Determine the [x, y] coordinate at the center of the cell enclosing the given text.  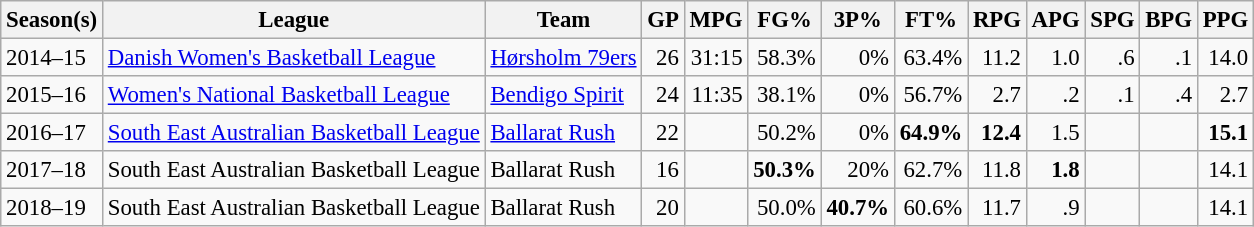
FT% [930, 20]
2014–15 [52, 58]
24 [663, 95]
PPG [1225, 20]
MPG [716, 20]
56.7% [930, 95]
1.5 [1056, 133]
64.9% [930, 133]
50.0% [784, 208]
11:35 [716, 95]
2018–19 [52, 208]
Hørsholm 79ers [564, 58]
.9 [1056, 208]
40.7% [858, 208]
GP [663, 20]
RPG [998, 20]
2016–17 [52, 133]
.2 [1056, 95]
58.3% [784, 58]
62.7% [930, 170]
FG% [784, 20]
.6 [1112, 58]
20 [663, 208]
31:15 [716, 58]
SPG [1112, 20]
20% [858, 170]
16 [663, 170]
.4 [1168, 95]
Bendigo Spirit [564, 95]
Women's National Basketball League [294, 95]
38.1% [784, 95]
Team [564, 20]
50.3% [784, 170]
15.1 [1225, 133]
12.4 [998, 133]
League [294, 20]
50.2% [784, 133]
1.0 [1056, 58]
11.8 [998, 170]
63.4% [930, 58]
11.2 [998, 58]
14.0 [1225, 58]
22 [663, 133]
BPG [1168, 20]
Season(s) [52, 20]
3P% [858, 20]
26 [663, 58]
APG [1056, 20]
1.8 [1056, 170]
2015–16 [52, 95]
60.6% [930, 208]
2017–18 [52, 170]
Danish Women's Basketball League [294, 58]
11.7 [998, 208]
